Find where the given text appears and provide that cell's center as [X, Y] coordinate. 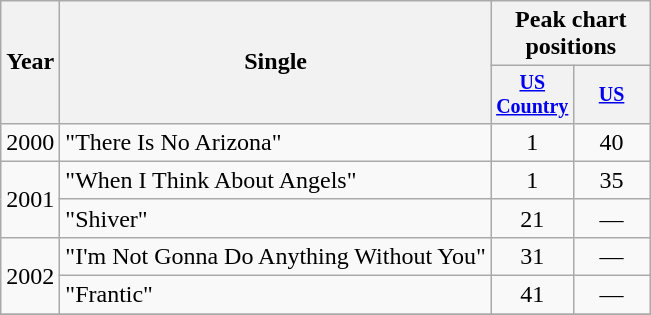
Peak chartpositions [570, 34]
Single [276, 62]
"When I Think About Angels" [276, 180]
"Shiver" [276, 218]
"There Is No Arizona" [276, 142]
31 [532, 256]
21 [532, 218]
"I'm Not Gonna Do Anything Without You" [276, 256]
US [612, 94]
2001 [30, 199]
41 [532, 295]
US Country [532, 94]
35 [612, 180]
2000 [30, 142]
"Frantic" [276, 295]
2002 [30, 275]
40 [612, 142]
Year [30, 62]
